From the cell containing the given text, extract its center point as [x, y] coordinate. 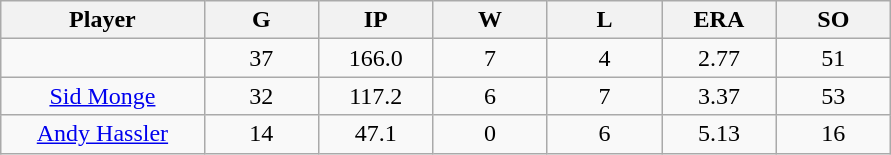
117.2 [376, 96]
Andy Hassler [102, 134]
51 [834, 58]
G [261, 20]
L [604, 20]
W [490, 20]
47.1 [376, 134]
16 [834, 134]
IP [376, 20]
53 [834, 96]
14 [261, 134]
37 [261, 58]
0 [490, 134]
166.0 [376, 58]
2.77 [719, 58]
3.37 [719, 96]
ERA [719, 20]
5.13 [719, 134]
32 [261, 96]
SO [834, 20]
Player [102, 20]
Sid Monge [102, 96]
4 [604, 58]
